From the cell containing the given text, extract its center point as (x, y) coordinate. 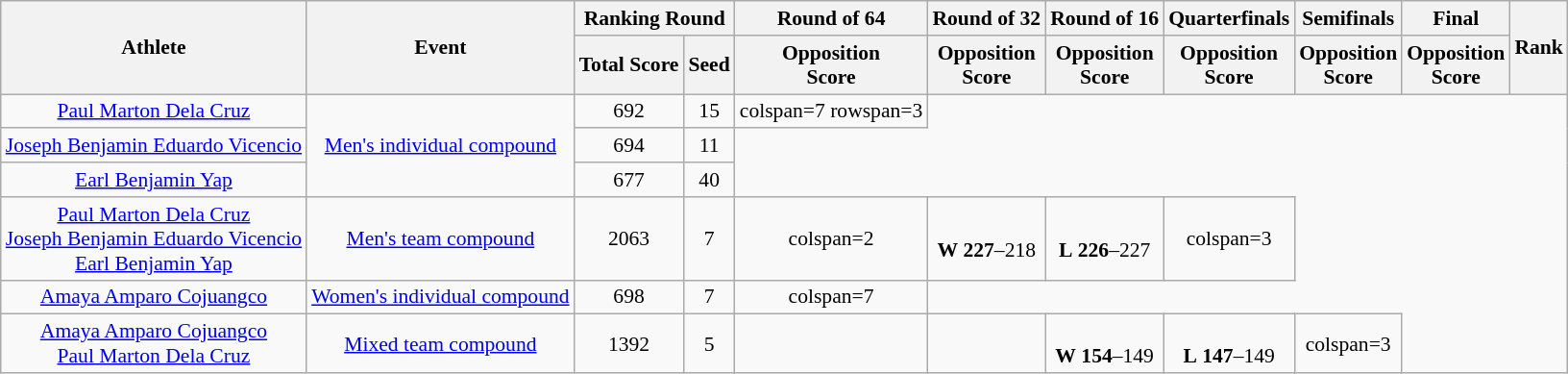
Rank (1539, 48)
Amaya Amparo CojuangcoPaul Marton Dela Cruz (154, 344)
Quarterfinals (1229, 18)
5 (709, 344)
11 (709, 146)
colspan=7 (832, 297)
Joseph Benjamin Eduardo Vicencio (154, 146)
Round of 64 (832, 18)
Final (1456, 18)
colspan=2 (832, 238)
Round of 32 (986, 18)
692 (629, 112)
colspan=7 rowspan=3 (832, 112)
40 (709, 180)
L 226–227 (1105, 238)
Paul Marton Dela CruzJoseph Benjamin Eduardo VicencioEarl Benjamin Yap (154, 238)
677 (629, 180)
Paul Marton Dela Cruz (154, 112)
Ranking Round (655, 18)
Round of 16 (1105, 18)
Seed (709, 65)
Amaya Amparo Cojuangco (154, 297)
Mixed team compound (440, 344)
Earl Benjamin Yap (154, 180)
Women's individual compound (440, 297)
Event (440, 48)
698 (629, 297)
2063 (629, 238)
L 147–149 (1229, 344)
Semifinals (1348, 18)
Men's team compound (440, 238)
Men's individual compound (440, 146)
15 (709, 112)
1392 (629, 344)
Athlete (154, 48)
W 154–149 (1105, 344)
Total Score (629, 65)
694 (629, 146)
W 227–218 (986, 238)
